Find where the given text appears and provide that cell's center as (X, Y) coordinate. 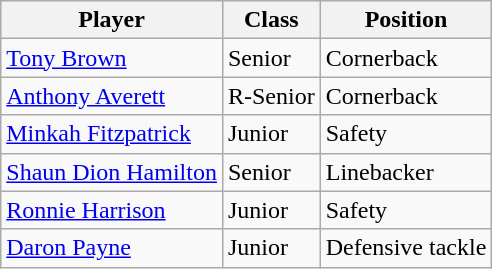
Class (271, 20)
Anthony Averett (112, 96)
R-Senior (271, 96)
Linebacker (406, 172)
Tony Brown (112, 58)
Daron Payne (112, 248)
Ronnie Harrison (112, 210)
Position (406, 20)
Minkah Fitzpatrick (112, 134)
Player (112, 20)
Shaun Dion Hamilton (112, 172)
Defensive tackle (406, 248)
